Output the [x, y] coordinate of the center of the cell containing the given text.  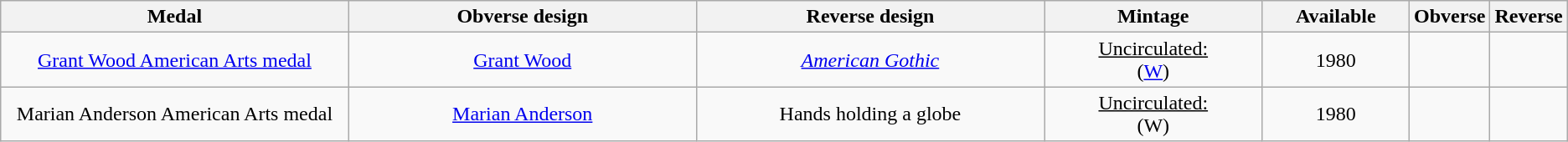
Medal [174, 17]
Marian Anderson American Arts medal [174, 114]
Grant Wood [523, 60]
American Gothic [869, 60]
Obverse design [523, 17]
Mintage [1154, 17]
Marian Anderson [523, 114]
Grant Wood American Arts medal [174, 60]
Obverse [1450, 17]
Hands holding a globe [869, 114]
Available [1336, 17]
Reverse design [869, 17]
Reverse [1529, 17]
